From the cell containing the given text, extract its center point as (x, y) coordinate. 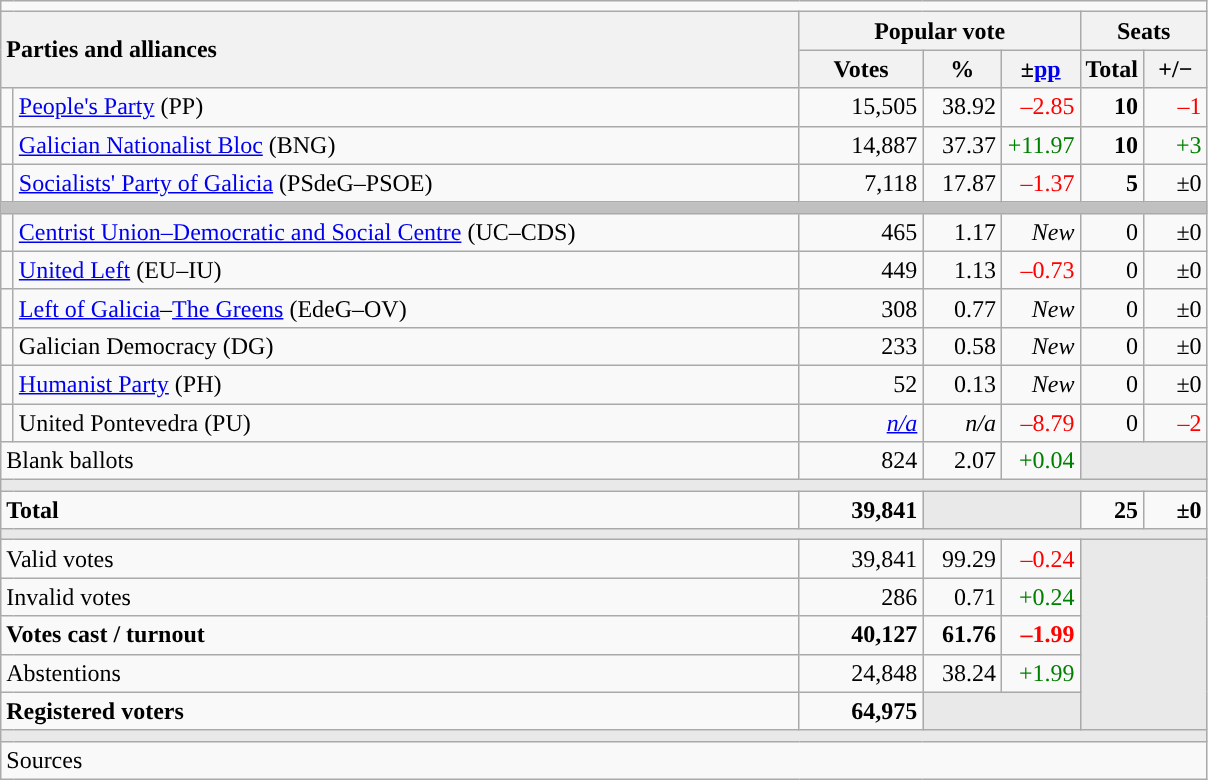
–1 (1176, 107)
Blank ballots (400, 461)
24,848 (861, 673)
±pp (1040, 69)
308 (861, 308)
0.71 (962, 597)
Parties and alliances (400, 50)
465 (861, 232)
United Left (EU–IU) (406, 270)
+11.97 (1040, 145)
Socialists' Party of Galicia (PSdeG–PSOE) (406, 183)
38.92 (962, 107)
Sources (604, 760)
0.13 (962, 384)
37.37 (962, 145)
Left of Galicia–The Greens (EdeG–OV) (406, 308)
Seats (1144, 31)
People's Party (PP) (406, 107)
Centrist Union–Democratic and Social Centre (UC–CDS) (406, 232)
–2 (1176, 423)
0.58 (962, 346)
Votes (861, 69)
+0.24 (1040, 597)
Humanist Party (PH) (406, 384)
1.17 (962, 232)
5 (1112, 183)
United Pontevedra (PU) (406, 423)
Invalid votes (400, 597)
Votes cast / turnout (400, 635)
61.76 (962, 635)
17.87 (962, 183)
824 (861, 461)
–0.73 (1040, 270)
Popular vote (940, 31)
64,975 (861, 711)
+1.99 (1040, 673)
+/− (1176, 69)
99.29 (962, 559)
Galician Democracy (DG) (406, 346)
% (962, 69)
–1.37 (1040, 183)
286 (861, 597)
Registered voters (400, 711)
Galician Nationalist Bloc (BNG) (406, 145)
1.13 (962, 270)
233 (861, 346)
–1.99 (1040, 635)
–2.85 (1040, 107)
25 (1112, 510)
14,887 (861, 145)
–8.79 (1040, 423)
40,127 (861, 635)
2.07 (962, 461)
Abstentions (400, 673)
+3 (1176, 145)
52 (861, 384)
Valid votes (400, 559)
449 (861, 270)
7,118 (861, 183)
38.24 (962, 673)
–0.24 (1040, 559)
+0.04 (1040, 461)
15,505 (861, 107)
0.77 (962, 308)
